Provide the (X, Y) coordinate of the cell's center where the given text is located.  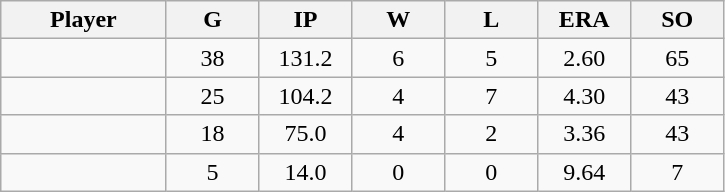
104.2 (306, 96)
3.36 (584, 134)
G (212, 20)
L (492, 20)
W (398, 20)
IP (306, 20)
38 (212, 58)
SO (678, 20)
ERA (584, 20)
6 (398, 58)
25 (212, 96)
Player (84, 20)
14.0 (306, 172)
65 (678, 58)
2.60 (584, 58)
18 (212, 134)
9.64 (584, 172)
4.30 (584, 96)
2 (492, 134)
75.0 (306, 134)
131.2 (306, 58)
